Return (X, Y) of the center of cell containing provided text 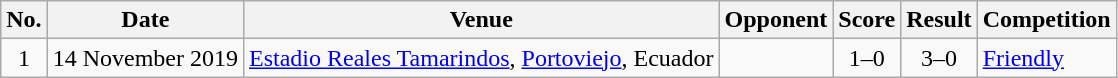
1 (24, 58)
Score (867, 20)
No. (24, 20)
Opponent (776, 20)
Venue (482, 20)
Estadio Reales Tamarindos, Portoviejo, Ecuador (482, 58)
3–0 (939, 58)
14 November 2019 (145, 58)
1–0 (867, 58)
Date (145, 20)
Result (939, 20)
Friendly (1046, 58)
Competition (1046, 20)
